Detect which cell encompasses the target text, then output its (x, y) center coordinate. 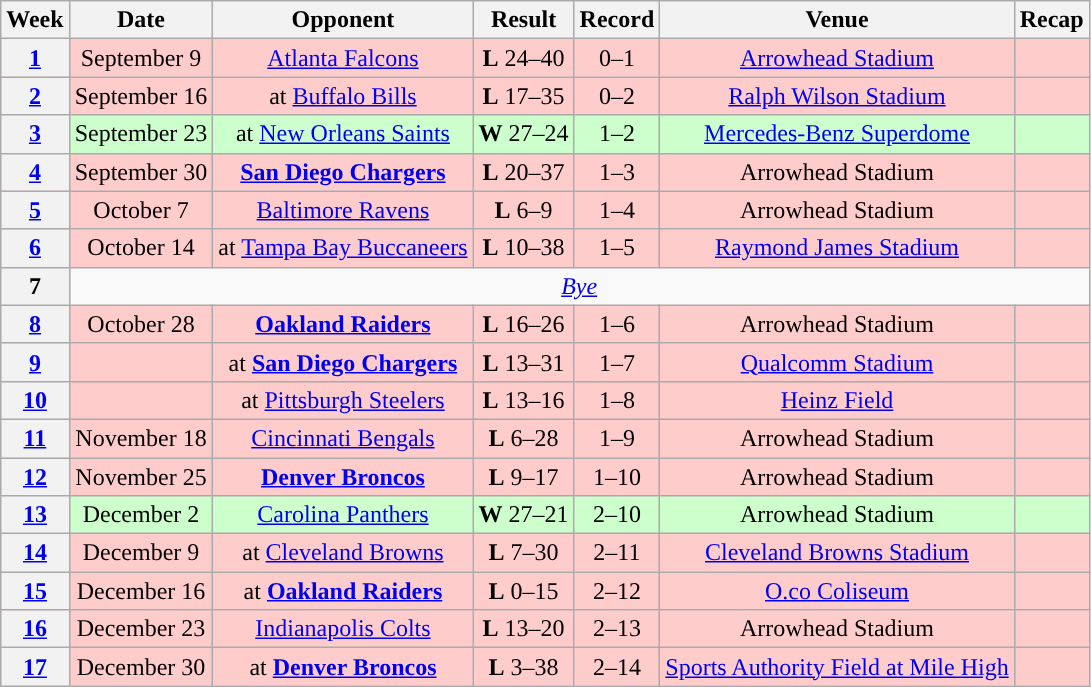
L 9–17 (524, 477)
6 (35, 248)
W 27–24 (524, 134)
L 20–37 (524, 172)
December 9 (141, 553)
at New Orleans Saints (343, 134)
5 (35, 210)
L 13–20 (524, 629)
L 6–28 (524, 438)
Recap (1052, 20)
at Cleveland Browns (343, 553)
11 (35, 438)
Oakland Raiders (343, 324)
2 (35, 96)
1–6 (617, 324)
L 10–38 (524, 248)
December 16 (141, 591)
Baltimore Ravens (343, 210)
November 25 (141, 477)
at Oakland Raiders (343, 591)
1–7 (617, 362)
2–14 (617, 667)
December 30 (141, 667)
Heinz Field (837, 400)
9 (35, 362)
L 16–26 (524, 324)
L 0–15 (524, 591)
2–10 (617, 515)
Record (617, 20)
L 24–40 (524, 58)
1–4 (617, 210)
7 (35, 286)
Cincinnati Bengals (343, 438)
December 2 (141, 515)
1–5 (617, 248)
1–9 (617, 438)
Venue (837, 20)
14 (35, 553)
O.co Coliseum (837, 591)
September 30 (141, 172)
L 7–30 (524, 553)
1–10 (617, 477)
15 (35, 591)
2–12 (617, 591)
Indianapolis Colts (343, 629)
at Pittsburgh Steelers (343, 400)
Carolina Panthers (343, 515)
1–2 (617, 134)
1–8 (617, 400)
Sports Authority Field at Mile High (837, 667)
L 6–9 (524, 210)
Result (524, 20)
2–13 (617, 629)
October 14 (141, 248)
1 (35, 58)
October 28 (141, 324)
0–1 (617, 58)
Bye (579, 286)
12 (35, 477)
September 9 (141, 58)
December 23 (141, 629)
San Diego Chargers (343, 172)
L 3–38 (524, 667)
W 27–21 (524, 515)
Qualcomm Stadium (837, 362)
Mercedes-Benz Superdome (837, 134)
Week (35, 20)
Date (141, 20)
0–2 (617, 96)
Denver Broncos (343, 477)
L 17–35 (524, 96)
17 (35, 667)
at Tampa Bay Buccaneers (343, 248)
16 (35, 629)
at San Diego Chargers (343, 362)
at Denver Broncos (343, 667)
Cleveland Browns Stadium (837, 553)
1–3 (617, 172)
L 13–16 (524, 400)
at Buffalo Bills (343, 96)
September 23 (141, 134)
Opponent (343, 20)
October 7 (141, 210)
8 (35, 324)
3 (35, 134)
2–11 (617, 553)
4 (35, 172)
10 (35, 400)
L 13–31 (524, 362)
Ralph Wilson Stadium (837, 96)
Atlanta Falcons (343, 58)
Raymond James Stadium (837, 248)
13 (35, 515)
September 16 (141, 96)
November 18 (141, 438)
